Pinpoint the cell where the given text exists, returning its (x, y) midpoint coordinate. 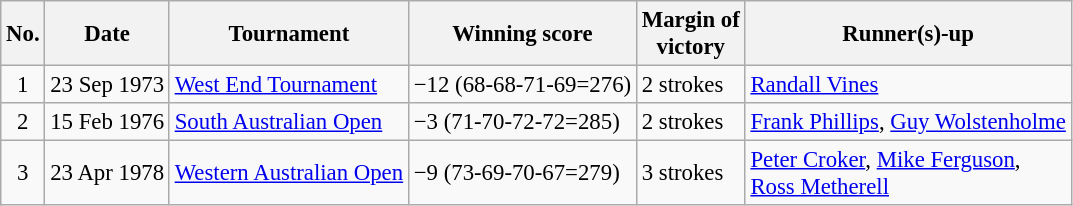
West End Tournament (288, 85)
South Australian Open (288, 122)
Frank Phillips, Guy Wolstenholme (908, 122)
15 Feb 1976 (107, 122)
No. (23, 34)
Randall Vines (908, 85)
23 Sep 1973 (107, 85)
Margin ofvictory (690, 34)
−3 (71-70-72-72=285) (522, 122)
23 Apr 1978 (107, 174)
Western Australian Open (288, 174)
2 (23, 122)
3 (23, 174)
1 (23, 85)
Date (107, 34)
Peter Croker, Mike Ferguson, Ross Metherell (908, 174)
−9 (73-69-70-67=279) (522, 174)
3 strokes (690, 174)
Winning score (522, 34)
−12 (68-68-71-69=276) (522, 85)
Tournament (288, 34)
Runner(s)-up (908, 34)
